Identify which cell holds the provided text, then report its [X, Y] central coordinate. 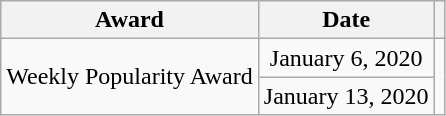
Date [346, 20]
January 6, 2020 [346, 58]
Award [130, 20]
Weekly Popularity Award [130, 77]
January 13, 2020 [346, 96]
